Find where the given text appears and provide that cell's center as (X, Y) coordinate. 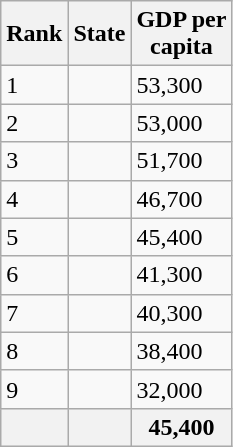
32,000 (182, 389)
41,300 (182, 275)
2 (34, 123)
1 (34, 85)
51,700 (182, 161)
Rank (34, 34)
4 (34, 199)
40,300 (182, 313)
7 (34, 313)
8 (34, 351)
53,000 (182, 123)
9 (34, 389)
6 (34, 275)
46,700 (182, 199)
5 (34, 237)
3 (34, 161)
State (100, 34)
GDP percapita (182, 34)
53,300 (182, 85)
38,400 (182, 351)
